Extract the [X, Y] coordinate from the center of the cell holding the provided text.  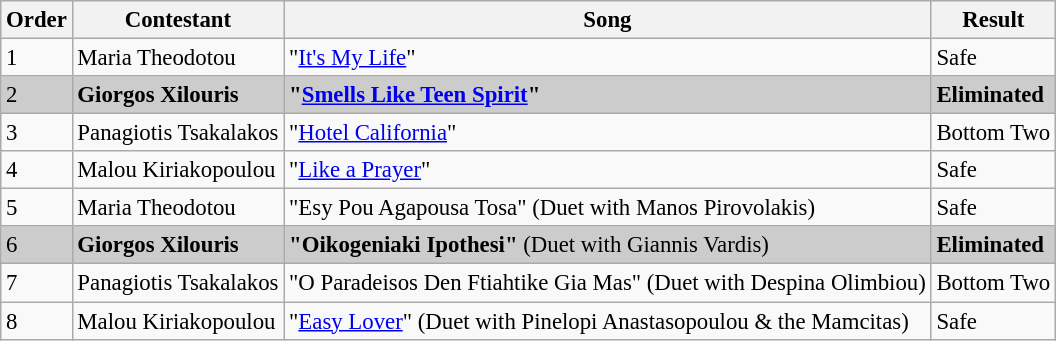
Contestant [178, 20]
Song [608, 20]
"Oikogeniaki Ipothesi" (Duet with Giannis Vardis) [608, 245]
"Hotel California" [608, 133]
5 [36, 208]
"Like a Prayer" [608, 170]
2 [36, 95]
6 [36, 245]
1 [36, 58]
"Esy Pou Agapousa Tosa" (Duet with Manos Pirovolakis) [608, 208]
Result [993, 20]
7 [36, 283]
4 [36, 170]
Order [36, 20]
"O Paradeisos Den Ftiahtike Gia Mas" (Duet with Despina Olimbiou) [608, 283]
"Smells Like Teen Spirit" [608, 95]
"Easy Lover" (Duet with Pinelopi Anastasopoulou & the Mamcitas) [608, 321]
8 [36, 321]
3 [36, 133]
"It's My Life" [608, 58]
